From the cell containing the given text, extract its center point as (x, y) coordinate. 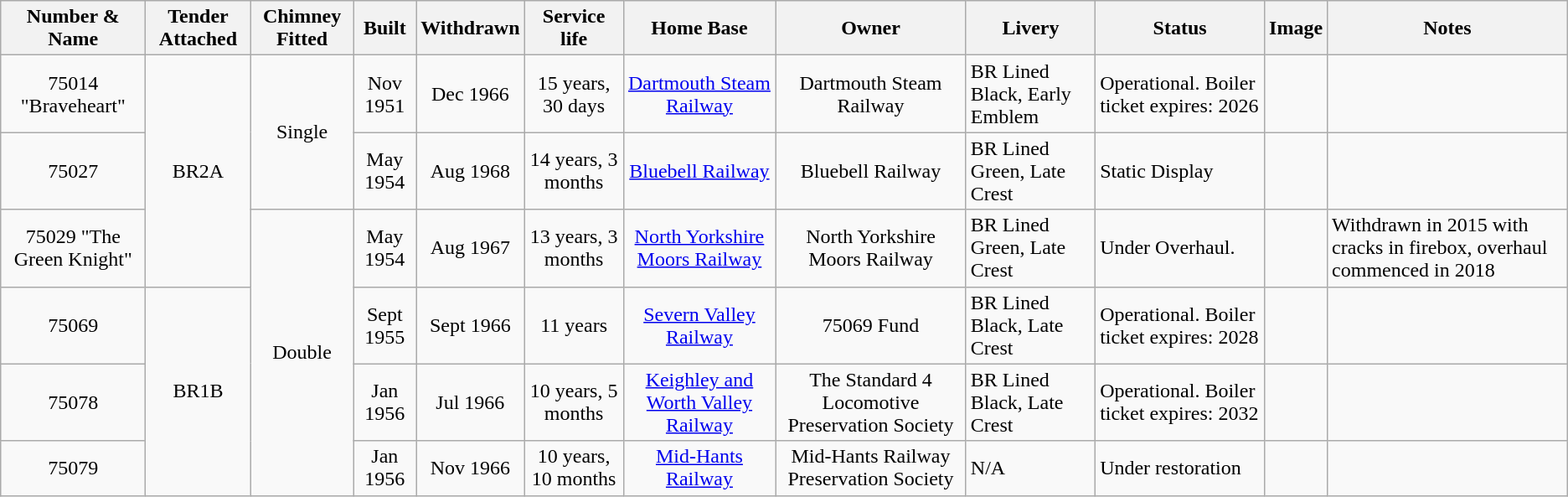
75069 Fund (871, 325)
Single (302, 132)
Nov 1966 (471, 468)
Sept 1966 (471, 325)
Built (385, 28)
Operational. Boiler ticket expires: 2032 (1180, 402)
BR1B (198, 391)
Number & Name (74, 28)
75027 (74, 171)
Operational. Boiler ticket expires: 2026 (1180, 94)
75014 "Braveheart" (74, 94)
Keighley and Worth Valley Railway (699, 402)
14 years, 3 months (574, 171)
Notes (1447, 28)
Withdrawn (471, 28)
75078 (74, 402)
BR Lined Black, Early Emblem (1030, 94)
Severn Valley Railway (699, 325)
Nov 1951 (385, 94)
Aug 1967 (471, 248)
Status (1180, 28)
Double (302, 352)
10 years, 5 months (574, 402)
N/A (1030, 468)
Withdrawn in 2015 with cracks in firebox, overhaul commenced in 2018 (1447, 248)
Under restoration (1180, 468)
Static Display (1180, 171)
75079 (74, 468)
75069 (74, 325)
Under Overhaul. (1180, 248)
Mid-Hants Railway (699, 468)
Aug 1968 (471, 171)
11 years (574, 325)
Home Base (699, 28)
Livery (1030, 28)
75029 "The Green Knight" (74, 248)
Dec 1966 (471, 94)
15 years, 30 days (574, 94)
Service life (574, 28)
10 years, 10 months (574, 468)
BR2A (198, 171)
Operational. Boiler ticket expires: 2028 (1180, 325)
Jul 1966 (471, 402)
Mid-Hants Railway Preservation Society (871, 468)
Tender Attached (198, 28)
Owner (871, 28)
Sept 1955 (385, 325)
Chimney Fitted (302, 28)
The Standard 4 Locomotive Preservation Society (871, 402)
Image (1297, 28)
13 years, 3 months (574, 248)
